Provide the [x, y] coordinate of the cell's center where the given text is located.  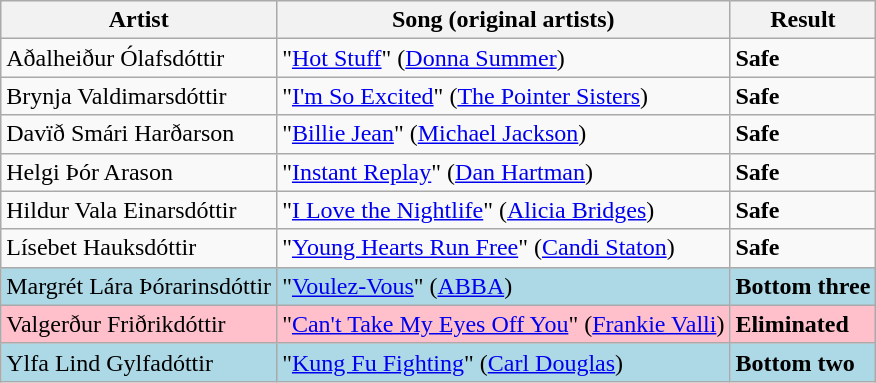
Bottom two [803, 362]
Helgi Þór Arason [139, 172]
Lísebet Hauksdóttir [139, 248]
"Young Hearts Run Free" (Candi Staton) [504, 248]
"I Love the Nightlife" (Alicia Bridges) [504, 210]
Aðalheiður Ólafsdóttir [139, 58]
Result [803, 20]
Davïð Smári Harðarson [139, 134]
"Kung Fu Fighting" (Carl Douglas) [504, 362]
Song (original artists) [504, 20]
Hildur Vala Einarsdóttir [139, 210]
Artist [139, 20]
"Billie Jean" (Michael Jackson) [504, 134]
Valgerður Friðrikdóttir [139, 324]
"Instant Replay" (Dan Hartman) [504, 172]
"Hot Stuff" (Donna Summer) [504, 58]
Margrét Lára Þórarinsdóttir [139, 286]
Ylfa Lind Gylfadóttir [139, 362]
Bottom three [803, 286]
Brynja Valdimarsdóttir [139, 96]
Eliminated [803, 324]
"I'm So Excited" (The Pointer Sisters) [504, 96]
"Voulez-Vous" (ABBA) [504, 286]
"Can't Take My Eyes Off You" (Frankie Valli) [504, 324]
